Detect which cell encompasses the target text, then output its [X, Y] center coordinate. 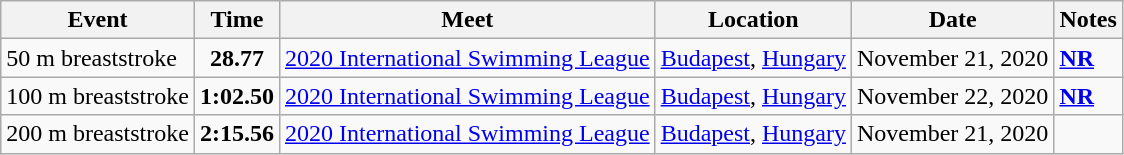
200 m breaststroke [98, 134]
28.77 [236, 58]
Location [753, 20]
November 22, 2020 [953, 96]
Meet [467, 20]
Event [98, 20]
100 m breaststroke [98, 96]
1:02.50 [236, 96]
50 m breaststroke [98, 58]
Time [236, 20]
Date [953, 20]
Notes [1088, 20]
2:15.56 [236, 134]
